Locate the cell with the specified text and output its (x, y) center coordinate. 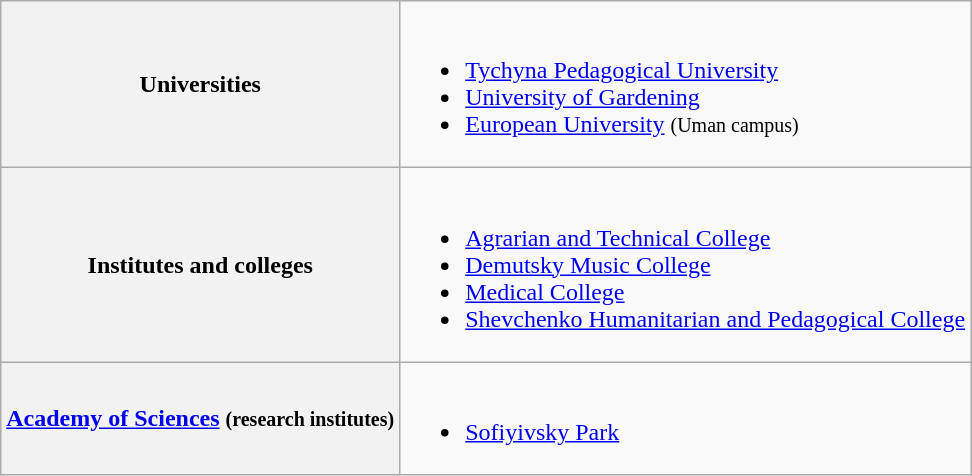
Academy of Sciences (research institutes) (200, 418)
Agrarian and Technical CollegeDemutsky Music CollegeMedical CollegeShevchenko Humanitarian and Pedagogical College (686, 265)
Tychyna Pedagogical UniversityUniversity of GardeningEuropean University (Uman campus) (686, 84)
Sofiyivsky Park (686, 418)
Institutes and colleges (200, 265)
Universities (200, 84)
